Capture the cell that displays the provided text and extract its [x, y] central coordinate. 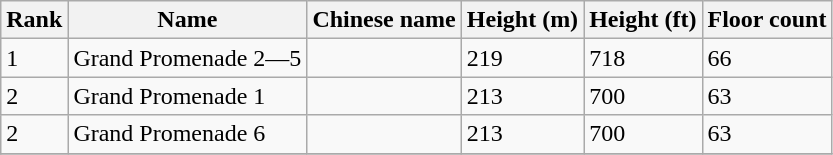
Name [188, 20]
219 [522, 58]
Grand Promenade 6 [188, 134]
Grand Promenade 2—5 [188, 58]
Height (m) [522, 20]
Chinese name [384, 20]
Floor count [767, 20]
718 [643, 58]
Height (ft) [643, 20]
66 [767, 58]
1 [34, 58]
Rank [34, 20]
Grand Promenade 1 [188, 96]
